For the text-containing cell, return its midpoint in [x, y] coordinate format. 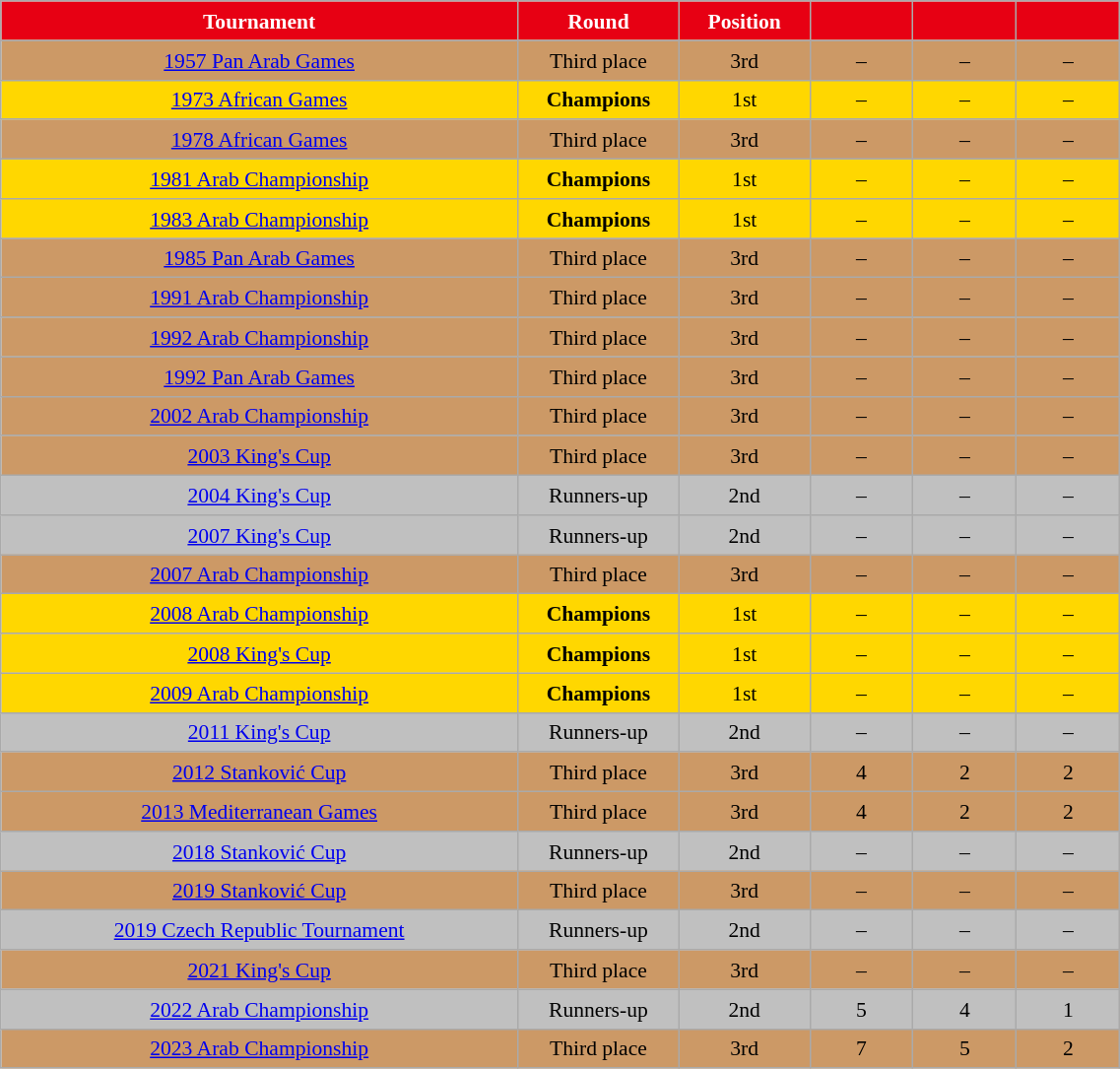
1957 Pan Arab Games [260, 60]
2022 Arab Championship [260, 1009]
2008 Arab Championship [260, 614]
2007 Arab Championship [260, 574]
2013 Mediterranean Games [260, 812]
2003 King's Cup [260, 456]
2004 King's Cup [260, 496]
1973 African Games [260, 100]
2007 King's Cup [260, 535]
2009 Arab Championship [260, 693]
2021 King's Cup [260, 969]
1992 Arab Championship [260, 337]
2023 Arab Championship [260, 1048]
2018 Stanković Cup [260, 851]
1985 Pan Arab Games [260, 258]
1991 Arab Championship [260, 298]
Tournament [260, 21]
1992 Pan Arab Games [260, 376]
2012 Stanković Cup [260, 772]
2019 Stanković Cup [260, 891]
Position [745, 21]
1 [1068, 1009]
2008 King's Cup [260, 653]
2011 King's Cup [260, 732]
7 [861, 1048]
1981 Arab Championship [260, 179]
2002 Arab Championship [260, 416]
Round [599, 21]
2019 Czech Republic Tournament [260, 930]
1983 Arab Championship [260, 219]
1978 African Games [260, 140]
